Find where the given text appears and provide that cell's center as [X, Y] coordinate. 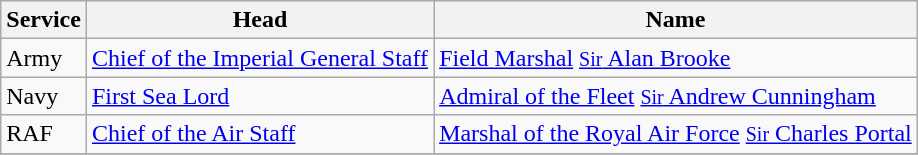
Chief of the Imperial General Staff [260, 58]
Navy [44, 96]
Service [44, 20]
Army [44, 58]
Name [676, 20]
Marshal of the Royal Air Force Sir Charles Portal [676, 134]
Head [260, 20]
Admiral of the Fleet Sir Andrew Cunningham [676, 96]
RAF [44, 134]
First Sea Lord [260, 96]
Chief of the Air Staff [260, 134]
Field Marshal Sir Alan Brooke [676, 58]
